Pinpoint the cell where the given text exists, returning its [X, Y] midpoint coordinate. 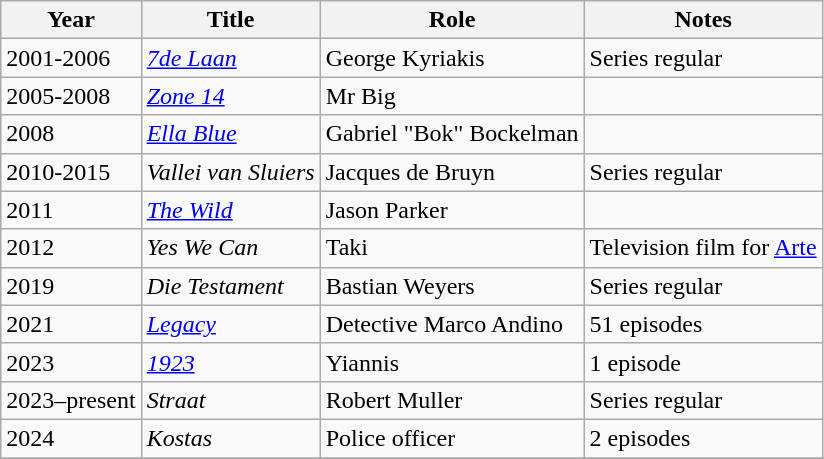
Robert Muller [452, 400]
1923 [230, 362]
Die Testament [230, 286]
Detective Marco Andino [452, 324]
2019 [71, 286]
Ella Blue [230, 134]
Zone 14 [230, 96]
Jason Parker [452, 210]
The Wild [230, 210]
Vallei van Sluiers [230, 172]
2023–present [71, 400]
2024 [71, 438]
2008 [71, 134]
2 episodes [703, 438]
2011 [71, 210]
Bastian Weyers [452, 286]
2012 [71, 248]
2010-2015 [71, 172]
Straat [230, 400]
George Kyriakis [452, 58]
Jacques de Bruyn [452, 172]
Year [71, 20]
Yiannis [452, 362]
Mr Big [452, 96]
Kostas [230, 438]
2023 [71, 362]
Police officer [452, 438]
Television film for Arte [703, 248]
Gabriel "Bok" Bockelman [452, 134]
Taki [452, 248]
2021 [71, 324]
1 episode [703, 362]
Legacy [230, 324]
2005-2008 [71, 96]
Role [452, 20]
2001-2006 [71, 58]
7de Laan [230, 58]
Notes [703, 20]
Title [230, 20]
Yes We Can [230, 248]
51 episodes [703, 324]
